Locate the cell with the specified text and output its [X, Y] center coordinate. 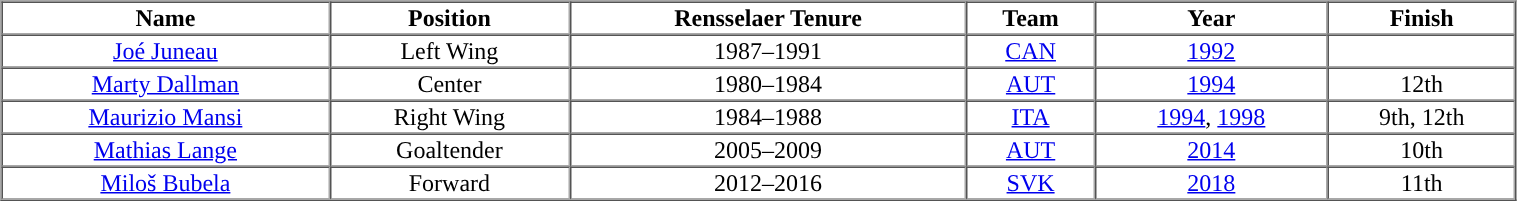
1984–1988 [768, 116]
11th [1422, 182]
Center [449, 84]
2018 [1212, 182]
Finish [1422, 18]
Maurizio Mansi [166, 116]
Goaltender [449, 150]
CAN [1031, 50]
Forward [449, 182]
1992 [1212, 50]
Rensselaer Tenure [768, 18]
ITA [1031, 116]
2012–2016 [768, 182]
Year [1212, 18]
1994, 1998 [1212, 116]
SVK [1031, 182]
Miloš Bubela [166, 182]
Joé Juneau [166, 50]
Position [449, 18]
2014 [1212, 150]
9th, 12th [1422, 116]
1987–1991 [768, 50]
12th [1422, 84]
Name [166, 18]
1994 [1212, 84]
Marty Dallman [166, 84]
Team [1031, 18]
Left Wing [449, 50]
1980–1984 [768, 84]
Mathias Lange [166, 150]
10th [1422, 150]
Right Wing [449, 116]
2005–2009 [768, 150]
